Identify which cell holds the provided text, then report its (x, y) central coordinate. 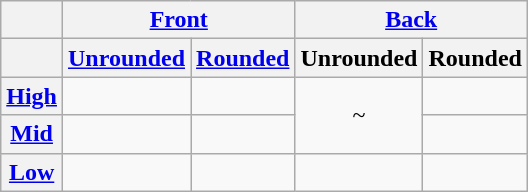
Back (411, 20)
High (32, 96)
Mid (32, 134)
Front (179, 20)
~ (359, 115)
Low (32, 172)
